For the text-containing cell, return its midpoint in [X, Y] coordinate format. 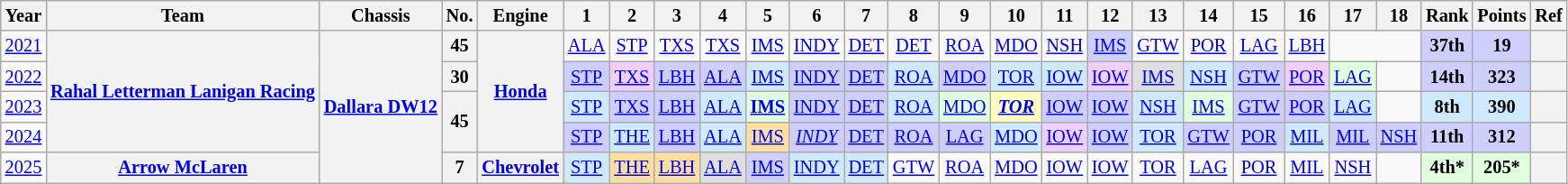
5 [768, 15]
9 [965, 15]
18 [1399, 15]
17 [1353, 15]
Dallara DW12 [381, 106]
Arrow McLaren [183, 168]
11 [1064, 15]
Chassis [381, 15]
8th [1447, 106]
Rahal Letterman Lanigan Racing [183, 92]
2023 [23, 106]
205* [1501, 168]
14 [1208, 15]
Honda [520, 92]
1 [587, 15]
10 [1015, 15]
6 [817, 15]
2022 [23, 77]
2021 [23, 46]
4th* [1447, 168]
16 [1307, 15]
4 [723, 15]
37th [1447, 46]
323 [1501, 77]
8 [914, 15]
Points [1501, 15]
3 [677, 15]
30 [460, 77]
2025 [23, 168]
Ref [1548, 15]
Team [183, 15]
2 [632, 15]
15 [1259, 15]
Chevrolet [520, 168]
12 [1110, 15]
No. [460, 15]
Rank [1447, 15]
19 [1501, 46]
14th [1447, 77]
13 [1158, 15]
Year [23, 15]
Engine [520, 15]
11th [1447, 137]
390 [1501, 106]
312 [1501, 137]
2024 [23, 137]
